Return (X, Y) of the center of cell containing provided text 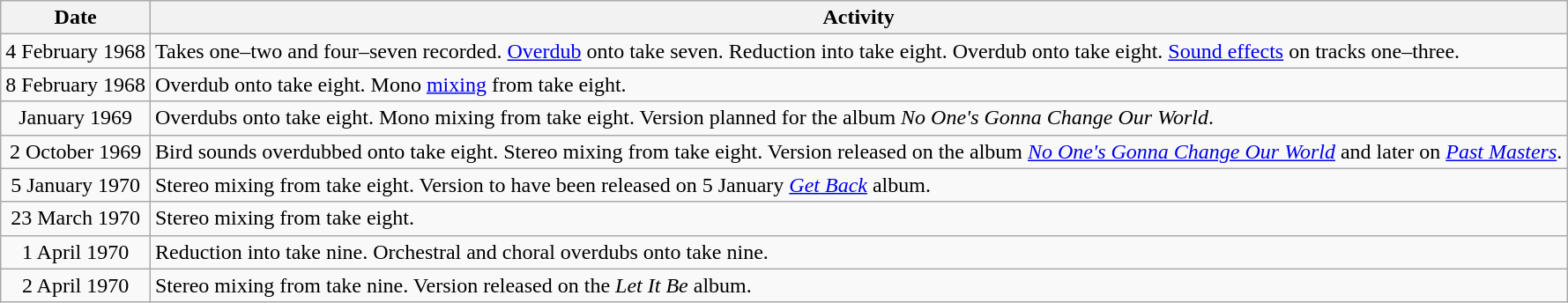
2 April 1970 (76, 285)
Overdub onto take eight. Mono mixing from take eight. (858, 85)
5 January 1970 (76, 185)
1 April 1970 (76, 252)
Date (76, 18)
2 October 1969 (76, 151)
8 February 1968 (76, 85)
23 March 1970 (76, 218)
January 1969 (76, 118)
Activity (858, 18)
Stereo mixing from take eight. Version to have been released on 5 January Get Back album. (858, 185)
Stereo mixing from take nine. Version released on the Let It Be album. (858, 285)
4 February 1968 (76, 51)
Overdubs onto take eight. Mono mixing from take eight. Version planned for the album No One's Gonna Change Our World. (858, 118)
Stereo mixing from take eight. (858, 218)
Reduction into take nine. Orchestral and choral overdubs onto take nine. (858, 252)
